Pinpoint the cell where the given text exists, returning its [X, Y] midpoint coordinate. 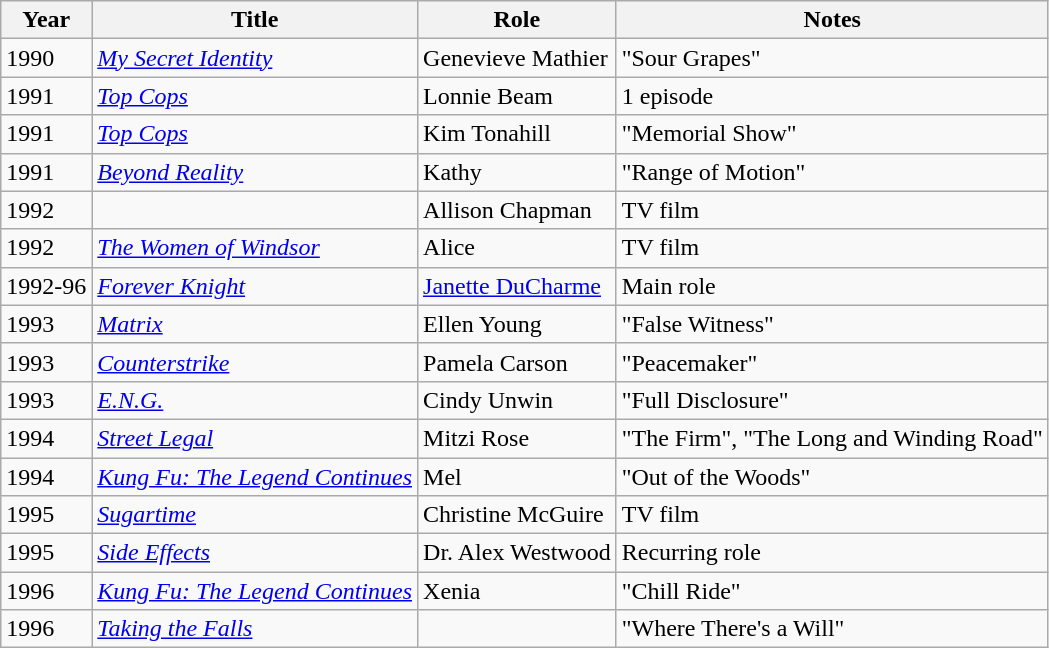
Role [518, 20]
Forever Knight [255, 286]
Xenia [518, 591]
1 episode [832, 96]
Matrix [255, 324]
"Chill Ride" [832, 591]
Pamela Carson [518, 362]
Lonnie Beam [518, 96]
Title [255, 20]
Counterstrike [255, 362]
Allison Chapman [518, 210]
"Out of the Woods" [832, 477]
Street Legal [255, 438]
Mitzi Rose [518, 438]
Taking the Falls [255, 629]
Beyond Reality [255, 172]
"Where There's a Will" [832, 629]
Cindy Unwin [518, 400]
E.N.G. [255, 400]
Year [46, 20]
1990 [46, 58]
1992-96 [46, 286]
"Sour Grapes" [832, 58]
Side Effects [255, 553]
"Range of Motion" [832, 172]
"The Firm", "The Long and Winding Road" [832, 438]
Genevieve Mathier [518, 58]
"Memorial Show" [832, 134]
Ellen Young [518, 324]
Kathy [518, 172]
Mel [518, 477]
Janette DuCharme [518, 286]
Recurring role [832, 553]
Christine McGuire [518, 515]
Main role [832, 286]
Sugartime [255, 515]
Kim Tonahill [518, 134]
The Women of Windsor [255, 248]
"False Witness" [832, 324]
Alice [518, 248]
Dr. Alex Westwood [518, 553]
"Peacemaker" [832, 362]
My Secret Identity [255, 58]
"Full Disclosure" [832, 400]
Notes [832, 20]
